Search for the cell housing the specified text and yield its [x, y] center coordinate. 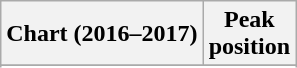
Peakposition [249, 34]
Chart (2016–2017) [102, 34]
